Scan for the cell matching the given text and deliver its (X, Y) coordinate at center. 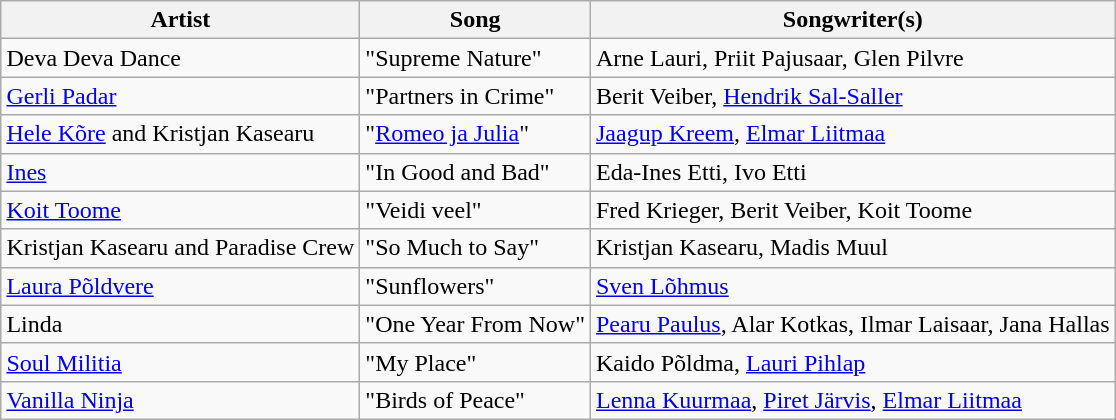
"Birds of Peace" (476, 400)
Vanilla Ninja (180, 400)
Eda-Ines Etti, Ivo Etti (852, 172)
"In Good and Bad" (476, 172)
Kaido Põldma, Lauri Pihlap (852, 362)
"My Place" (476, 362)
"So Much to Say" (476, 248)
Sven Lõhmus (852, 286)
Deva Deva Dance (180, 58)
Hele Kõre and Kristjan Kasearu (180, 134)
Song (476, 20)
Arne Lauri, Priit Pajusaar, Glen Pilvre (852, 58)
"Sunflowers" (476, 286)
Artist (180, 20)
"Veidi veel" (476, 210)
Songwriter(s) (852, 20)
"Supreme Nature" (476, 58)
Ines (180, 172)
Linda (180, 324)
Laura Põldvere (180, 286)
Jaagup Kreem, Elmar Liitmaa (852, 134)
"Partners in Crime" (476, 96)
Gerli Padar (180, 96)
"Romeo ja Julia" (476, 134)
Koit Toome (180, 210)
Lenna Kuurmaa, Piret Järvis, Elmar Liitmaa (852, 400)
Pearu Paulus, Alar Kotkas, Ilmar Laisaar, Jana Hallas (852, 324)
Fred Krieger, Berit Veiber, Koit Toome (852, 210)
Berit Veiber, Hendrik Sal-Saller (852, 96)
"One Year From Now" (476, 324)
Soul Militia (180, 362)
Kristjan Kasearu and Paradise Crew (180, 248)
Kristjan Kasearu, Madis Muul (852, 248)
